Capture the cell that displays the provided text and extract its (x, y) central coordinate. 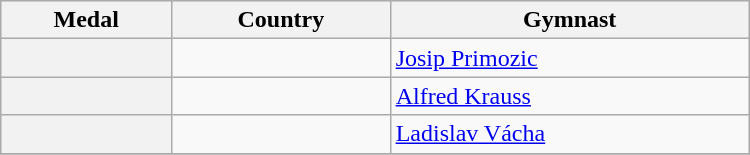
Medal (86, 20)
Country (282, 20)
Ladislav Vácha (570, 134)
Gymnast (570, 20)
Alfred Krauss (570, 96)
Josip Primozic (570, 58)
